Capture the cell that displays the provided text and extract its [x, y] central coordinate. 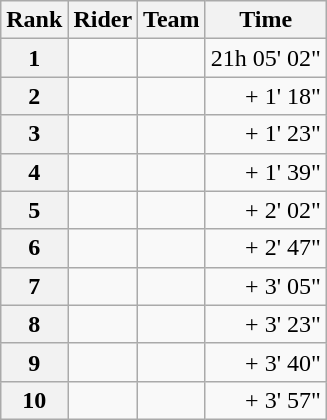
+ 1' 39" [266, 172]
8 [34, 324]
+ 2' 02" [266, 210]
Rank [34, 20]
+ 2' 47" [266, 248]
10 [34, 400]
Team [172, 20]
+ 1' 18" [266, 96]
+ 3' 23" [266, 324]
6 [34, 248]
21h 05' 02" [266, 58]
+ 3' 40" [266, 362]
+ 1' 23" [266, 134]
4 [34, 172]
1 [34, 58]
2 [34, 96]
Rider [103, 20]
9 [34, 362]
5 [34, 210]
7 [34, 286]
+ 3' 57" [266, 400]
3 [34, 134]
Time [266, 20]
+ 3' 05" [266, 286]
